Scan for the cell matching the given text and deliver its (X, Y) coordinate at center. 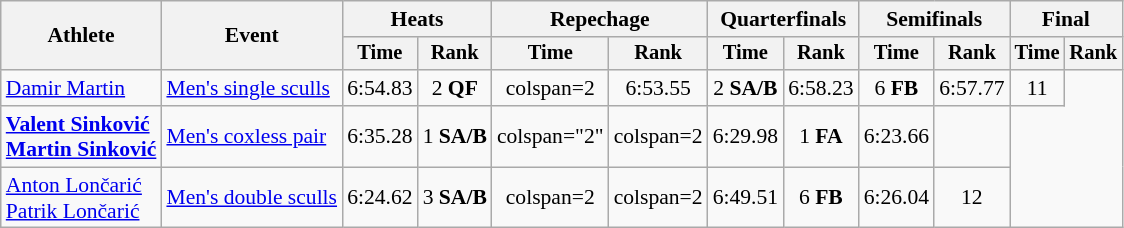
Repechage (600, 19)
6:53.55 (658, 88)
2 QF (455, 88)
Heats (417, 19)
Event (252, 36)
Damir Martin (82, 88)
Men's double sculls (252, 198)
3 SA/B (455, 198)
Quarterfinals (784, 19)
Men's single sculls (252, 88)
6:35.28 (380, 136)
Men's coxless pair (252, 136)
6:23.66 (896, 136)
1 SA/B (455, 136)
Anton LončarićPatrik Lončarić (82, 198)
6:26.04 (896, 198)
11 (1038, 88)
6:54.83 (380, 88)
6:57.77 (972, 88)
colspan="2" (550, 136)
Athlete (82, 36)
6:24.62 (380, 198)
Valent SinkovićMartin Sinković (82, 136)
6:58.23 (820, 88)
6:49.51 (746, 198)
Semifinals (934, 19)
12 (972, 198)
1 FA (820, 136)
Final (1066, 19)
2 SA/B (746, 88)
6:29.98 (746, 136)
